Extract the (X, Y) coordinate from the center of the cell holding the provided text.  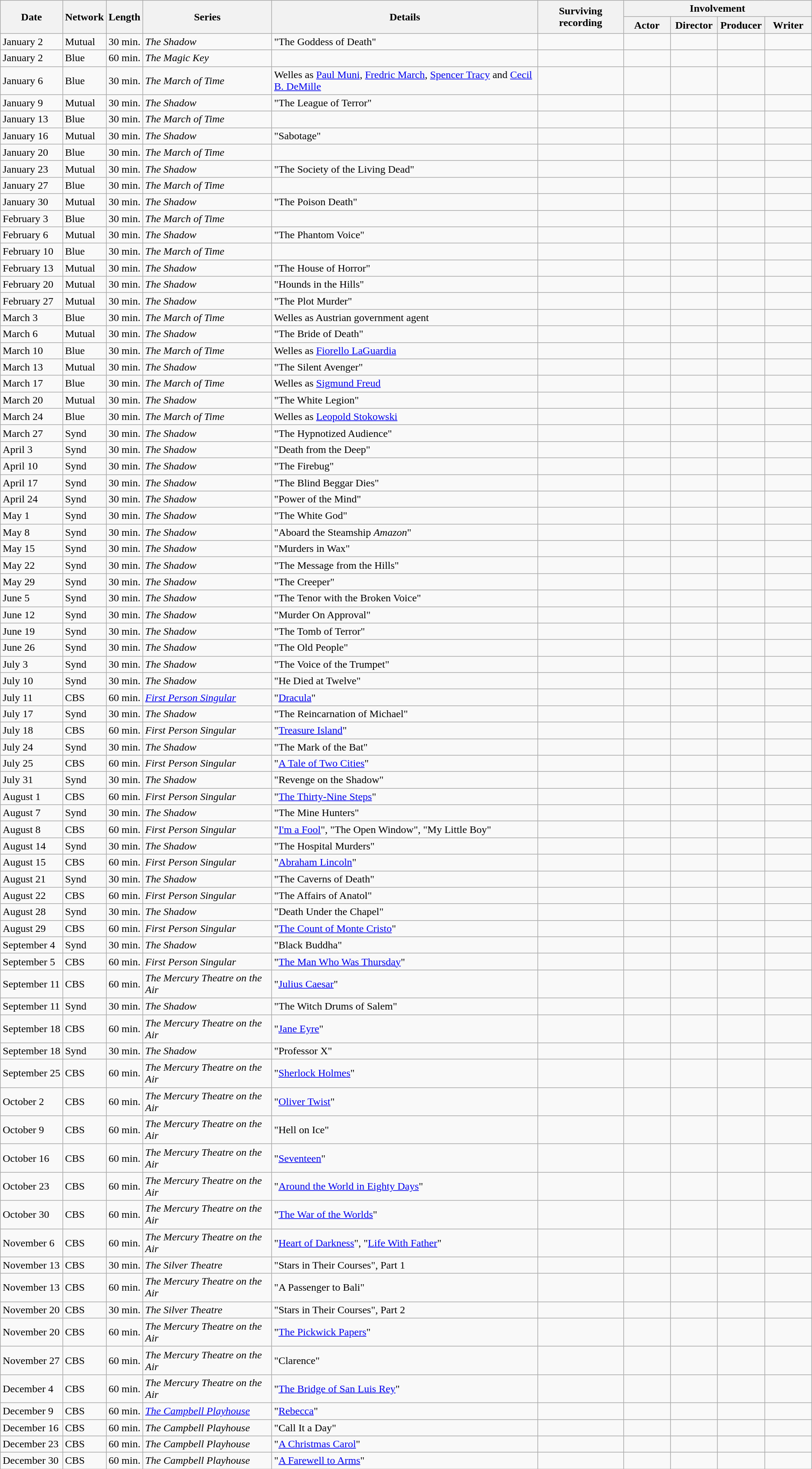
February 27 (32, 301)
"The Thirty-Nine Steps" (405, 797)
"Abraham Lincoln" (405, 862)
"The Man Who Was Thursday" (405, 961)
August 15 (32, 862)
"Murders in Wax" (405, 549)
"Revenge on the Shadow" (405, 780)
"The Tomb of Terror" (405, 631)
March 24 (32, 416)
January 13 (32, 119)
July 25 (32, 764)
Actor (647, 25)
Welles as Paul Muni, Fredric March, Spencer Tracy and Cecil B. DeMille (405, 81)
"He Died at Twelve" (405, 681)
"The Voice of the Trumpet" (405, 664)
November 27 (32, 1361)
"The Reincarnation of Michael" (405, 714)
July 17 (32, 714)
May 15 (32, 549)
May 29 (32, 582)
January 20 (32, 152)
"Seventeen" (405, 1158)
"The White God" (405, 516)
August 21 (32, 879)
"The Firebug" (405, 466)
Producer (741, 25)
August 1 (32, 797)
March 6 (32, 334)
"The Caverns of Death" (405, 879)
"Call It a Day" (405, 1428)
April 3 (32, 449)
February 6 (32, 235)
July 11 (32, 697)
"The Poison Death" (405, 202)
"The Plot Murder" (405, 301)
"Dracula" (405, 697)
"The Hypnotized Audience" (405, 433)
"A Passenger to Bali" (405, 1288)
December 4 (32, 1388)
"Stars in Their Courses", Part 2 (405, 1310)
Director (694, 25)
December 23 (32, 1444)
"The Creeper" (405, 582)
"A Tale of Two Cities" (405, 764)
November 6 (32, 1243)
September 5 (32, 961)
"The Old People" (405, 648)
Welles as Austrian government agent (405, 318)
"The Hospital Murders" (405, 846)
February 13 (32, 268)
"Black Buddha" (405, 945)
"The League of Terror" (405, 103)
January 16 (32, 136)
Writer (789, 25)
December 9 (32, 1411)
March 27 (32, 433)
"Around the World in Eighty Days" (405, 1186)
"Death Under the Chapel" (405, 912)
"Jane Eyre" (405, 1028)
"The Goddess of Death" (405, 42)
"The Phantom Voice" (405, 235)
March 10 (32, 351)
March 17 (32, 384)
October 2 (32, 1102)
January 23 (32, 169)
Welles as Fiorello LaGuardia (405, 351)
August 14 (32, 846)
"I'm a Fool", "The Open Window", "My Little Boy" (405, 830)
January 27 (32, 185)
April 24 (32, 499)
"A Christmas Carol" (405, 1444)
May 8 (32, 532)
June 5 (32, 598)
February 10 (32, 252)
"The Count of Monte Cristo" (405, 928)
February 3 (32, 218)
"Stars in Their Courses", Part 1 (405, 1265)
Details (405, 17)
"Murder On Approval" (405, 615)
Welles as Leopold Stokowski (405, 416)
July 24 (32, 747)
August 22 (32, 895)
September 25 (32, 1073)
May 22 (32, 565)
"Clarence" (405, 1361)
"The Mark of the Bat" (405, 747)
Surviving recording (580, 17)
"The Tenor with the Broken Voice" (405, 598)
October 23 (32, 1186)
March 20 (32, 400)
"The War of the Worlds" (405, 1215)
"Sabotage" (405, 136)
"The House of Horror" (405, 268)
"The Blind Beggar Dies" (405, 483)
August 8 (32, 830)
"The Message from the Hills" (405, 565)
"Oliver Twist" (405, 1102)
Involvement (717, 9)
April 10 (32, 466)
"Rebecca" (405, 1411)
August 28 (32, 912)
Network (84, 17)
December 30 (32, 1461)
"Power of the Mind" (405, 499)
"Julius Caesar" (405, 984)
"Hounds in the Hills" (405, 285)
March 13 (32, 367)
"Aboard the Steamship Amazon" (405, 532)
Date (32, 17)
September 4 (32, 945)
Welles as Sigmund Freud (405, 384)
October 30 (32, 1215)
October 9 (32, 1130)
July 10 (32, 681)
"Treasure Island" (405, 730)
June 12 (32, 615)
January 9 (32, 103)
"Heart of Darkness", "Life With Father" (405, 1243)
"The Pickwick Papers" (405, 1332)
July 31 (32, 780)
Series (207, 17)
January 30 (32, 202)
"The Bride of Death" (405, 334)
"Sherlock Holmes" (405, 1073)
"A Farewell to Arms" (405, 1461)
"The White Legion" (405, 400)
October 16 (32, 1158)
January 6 (32, 81)
"Professor X" (405, 1051)
August 7 (32, 813)
"The Witch Drums of Salem" (405, 1006)
June 19 (32, 631)
July 18 (32, 730)
"The Society of the Living Dead" (405, 169)
December 16 (32, 1428)
The Magic Key (207, 58)
June 26 (32, 648)
"Hell on Ice" (405, 1130)
April 17 (32, 483)
May 1 (32, 516)
"Death from the Deep" (405, 449)
March 3 (32, 318)
"The Affairs of Anatol" (405, 895)
"The Mine Hunters" (405, 813)
Length (124, 17)
July 3 (32, 664)
February 20 (32, 285)
August 29 (32, 928)
"The Bridge of San Luis Rey" (405, 1388)
"The Silent Avenger" (405, 367)
